Determine the [X, Y] coordinate at the center of the cell enclosing the given text.  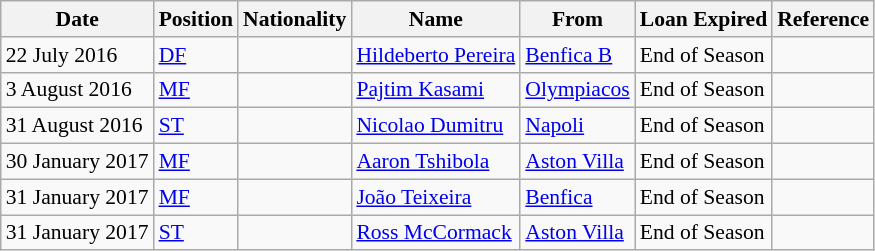
30 January 2017 [78, 162]
Date [78, 19]
Napoli [577, 126]
Position [196, 19]
Loan Expired [704, 19]
Pajtim Kasami [436, 90]
Ross McCormack [436, 233]
31 August 2016 [78, 126]
Nicolao Dumitru [436, 126]
Nationality [294, 19]
3 August 2016 [78, 90]
From [577, 19]
Reference [823, 19]
Hildeberto Pereira [436, 55]
Benfica B [577, 55]
João Teixeira [436, 197]
Aaron Tshibola [436, 162]
Benfica [577, 197]
22 July 2016 [78, 55]
Olympiacos [577, 90]
DF [196, 55]
Name [436, 19]
